For the text-containing cell, return its midpoint in [X, Y] coordinate format. 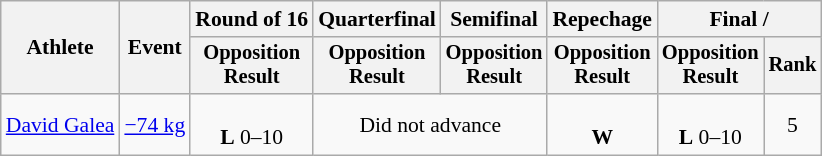
Did not advance [430, 124]
Semifinal [494, 19]
W [602, 124]
Final / [739, 19]
Repechage [602, 19]
Round of 16 [252, 19]
Event [154, 48]
David Galea [60, 124]
−74 kg [154, 124]
Athlete [60, 48]
Rank [793, 66]
5 [793, 124]
Quarterfinal [377, 19]
